Detect which cell encompasses the target text, then output its (X, Y) center coordinate. 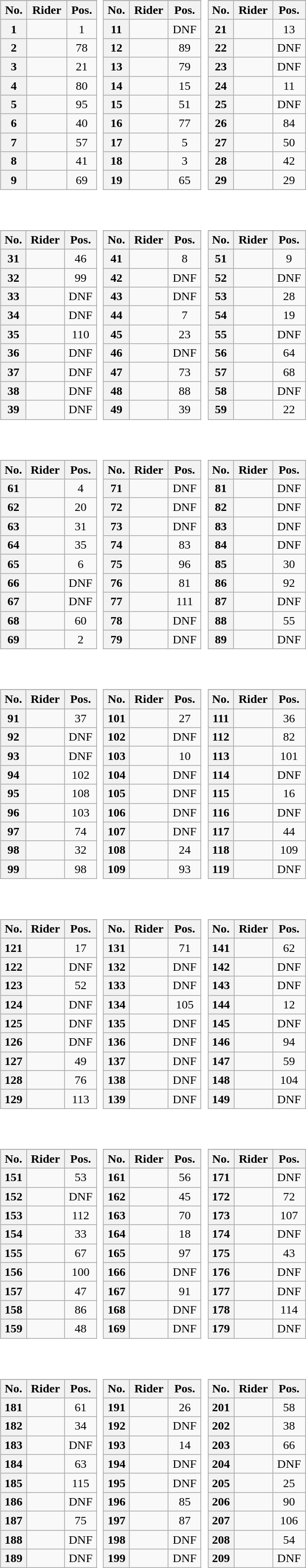
194 (117, 1464)
198 (117, 1539)
157 (13, 1291)
205 (221, 1483)
195 (117, 1483)
149 (221, 1099)
124 (13, 1004)
174 (221, 1234)
143 (221, 986)
No. Rider Pos. 161 56 162 45 163 70 164 18 165 97 166 DNF 167 91 168 DNF 169 DNF (154, 1237)
175 (221, 1253)
151 (13, 1178)
159 (13, 1328)
148 (221, 1080)
182 (13, 1426)
197 (117, 1520)
139 (117, 1099)
155 (13, 1253)
126 (13, 1042)
183 (13, 1445)
146 (221, 1042)
136 (117, 1042)
30 (289, 564)
178 (221, 1310)
127 (13, 1061)
192 (117, 1426)
144 (221, 1004)
176 (221, 1272)
131 (117, 948)
123 (13, 986)
No. Rider Pos. 131 71 132 DNF 133 DNF 134 105 135 DNF 136 DNF 137 DNF 138 DNF 139 DNF (154, 1007)
161 (117, 1178)
166 (117, 1272)
196 (117, 1502)
40 (81, 124)
169 (117, 1328)
60 (80, 621)
80 (81, 86)
No. Rider Pos. 71 DNF 72 DNF 73 DNF 74 83 75 96 76 81 77 111 78 DNF 79 DNF (154, 548)
188 (13, 1539)
165 (117, 1253)
184 (13, 1464)
186 (13, 1502)
70 (184, 1215)
100 (80, 1272)
116 (221, 813)
164 (117, 1234)
No. Rider Pos. 101 27 102 DNF 103 10 104 DNF 105 DNF 106 DNF 107 DNF 108 24 109 93 (154, 777)
135 (117, 1023)
181 (13, 1407)
168 (117, 1310)
158 (13, 1310)
162 (117, 1196)
142 (221, 967)
207 (221, 1520)
133 (117, 986)
118 (221, 850)
179 (221, 1328)
153 (13, 1215)
128 (13, 1080)
201 (221, 1407)
141 (221, 948)
193 (117, 1445)
208 (221, 1539)
199 (117, 1559)
147 (221, 1061)
156 (13, 1272)
137 (117, 1061)
173 (221, 1215)
203 (221, 1445)
185 (13, 1483)
134 (117, 1004)
90 (289, 1502)
122 (13, 967)
117 (221, 831)
163 (117, 1215)
154 (13, 1234)
132 (117, 967)
110 (80, 334)
167 (117, 1291)
191 (117, 1407)
189 (13, 1559)
121 (13, 948)
204 (221, 1464)
119 (221, 869)
177 (221, 1291)
145 (221, 1023)
172 (221, 1196)
50 (289, 142)
209 (221, 1559)
187 (13, 1520)
20 (80, 507)
171 (221, 1178)
125 (13, 1023)
206 (221, 1502)
No. Rider Pos. 41 8 42 DNF 43 DNF 44 7 45 23 46 DNF 47 73 48 88 49 39 (154, 318)
202 (221, 1426)
10 (184, 756)
152 (13, 1196)
129 (13, 1099)
138 (117, 1080)
